Pinpoint the cell where the given text exists, returning its (X, Y) midpoint coordinate. 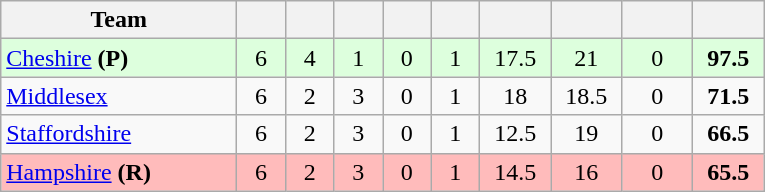
Hampshire (R) (119, 172)
Team (119, 20)
4 (310, 58)
21 (586, 58)
Cheshire (P) (119, 58)
97.5 (728, 58)
12.5 (516, 134)
65.5 (728, 172)
19 (586, 134)
18.5 (586, 96)
71.5 (728, 96)
Middlesex (119, 96)
Staffordshire (119, 134)
17.5 (516, 58)
18 (516, 96)
16 (586, 172)
14.5 (516, 172)
66.5 (728, 134)
